Search for the cell housing the specified text and yield its [X, Y] center coordinate. 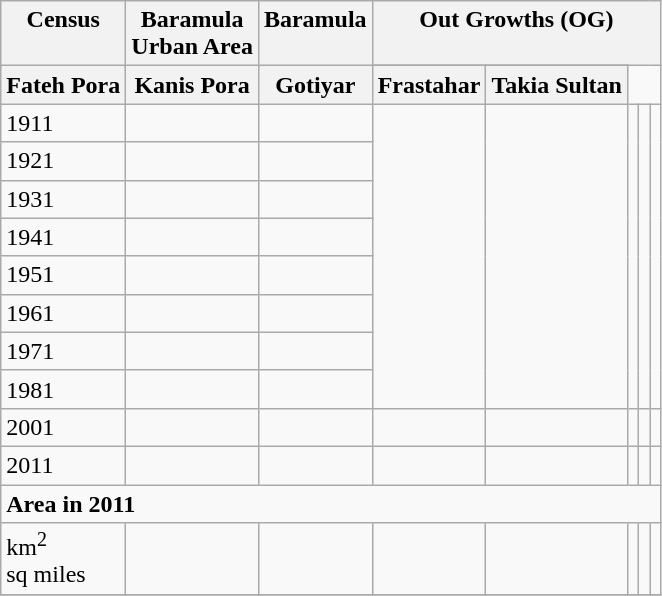
km2sq miles [64, 559]
1951 [64, 275]
1941 [64, 237]
1961 [64, 313]
1911 [64, 123]
1921 [64, 161]
1931 [64, 199]
Area in 2011 [331, 503]
Kanis Pora [192, 85]
Baramula Urban Area [192, 34]
Frastahar [429, 85]
Out Growths (OG) [516, 34]
Fateh Pora [64, 85]
Baramula [315, 34]
2001 [64, 427]
Takia Sultan [557, 85]
1981 [64, 389]
2011 [64, 465]
Gotiyar [315, 85]
1971 [64, 351]
Census [64, 34]
